From the cell containing the given text, extract its center point as (X, Y) coordinate. 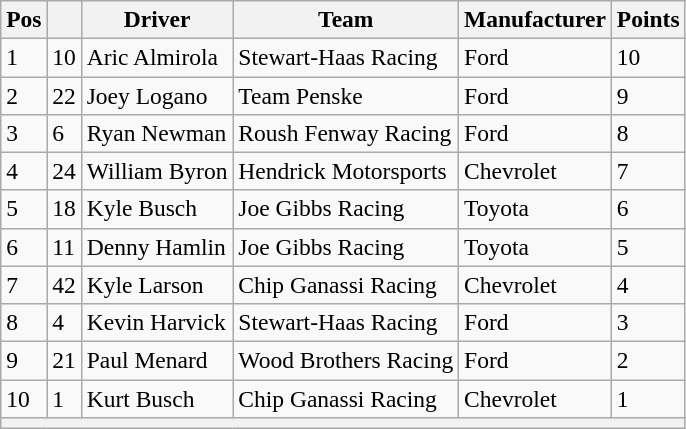
24 (64, 171)
18 (64, 209)
22 (64, 95)
Team (346, 19)
Team Penske (346, 95)
Kurt Busch (157, 398)
Hendrick Motorsports (346, 171)
William Byron (157, 171)
Ryan Newman (157, 133)
Joey Logano (157, 95)
Roush Fenway Racing (346, 133)
42 (64, 285)
Pos (24, 19)
Points (648, 19)
Kyle Larson (157, 285)
Kyle Busch (157, 209)
Denny Hamlin (157, 247)
Aric Almirola (157, 57)
Manufacturer (536, 19)
Kevin Harvick (157, 322)
11 (64, 247)
21 (64, 360)
Wood Brothers Racing (346, 360)
Driver (157, 19)
Paul Menard (157, 360)
